Capture the cell that displays the provided text and extract its [X, Y] central coordinate. 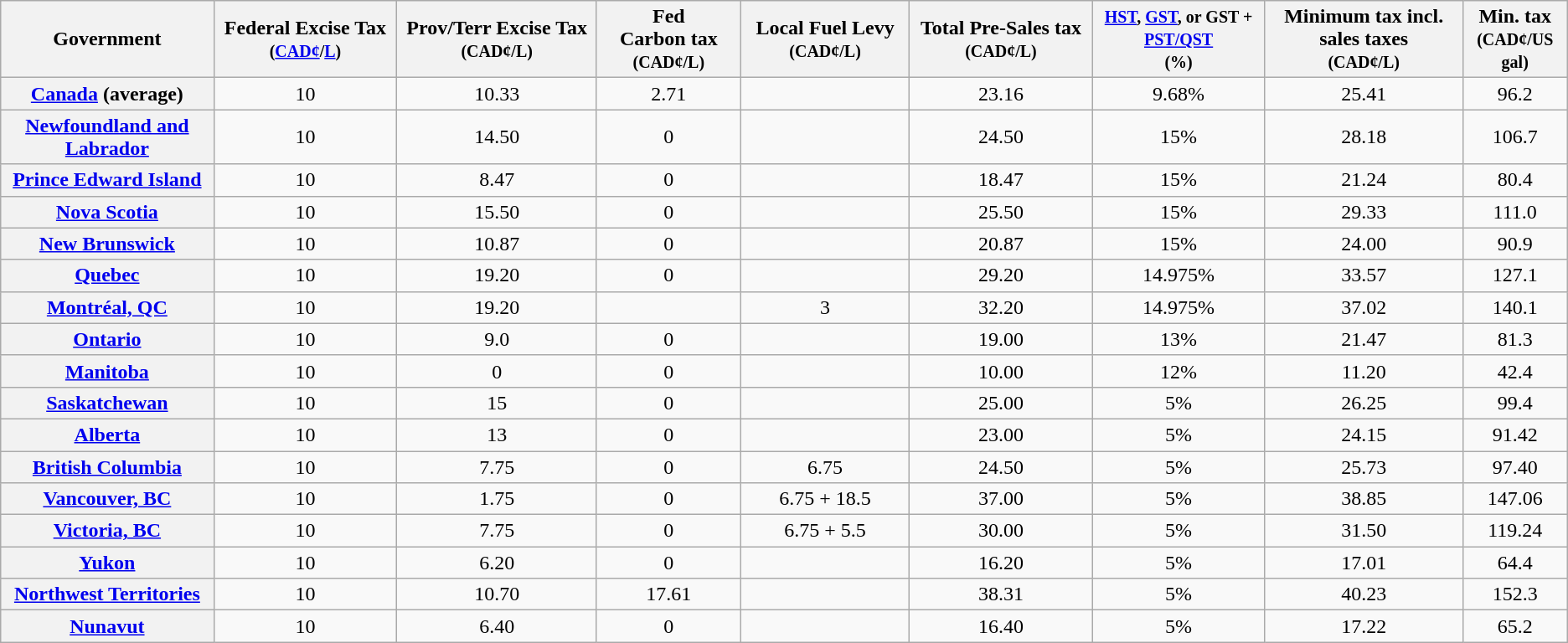
24.00 [1364, 244]
111.0 [1514, 212]
25.41 [1364, 94]
9.0 [497, 339]
13 [497, 435]
21.24 [1364, 180]
81.3 [1514, 339]
FedCarbon tax (CAD¢/L) [668, 39]
147.06 [1514, 499]
6.75 + 5.5 [825, 531]
Min. tax(CAD¢/US gal) [1514, 39]
65.2 [1514, 626]
Vancouver, BC [107, 499]
Total Pre-Sales tax (CAD¢/L) [1001, 39]
12% [1179, 371]
Government [107, 39]
97.40 [1514, 466]
29.33 [1364, 212]
17.61 [668, 594]
38.31 [1001, 594]
14.50 [497, 137]
8.47 [497, 180]
2.71 [668, 94]
15.50 [497, 212]
16.40 [1001, 626]
Local Fuel Levy (CAD¢/L) [825, 39]
23.00 [1001, 435]
Northwest Territories [107, 594]
6.75 + 18.5 [825, 499]
90.9 [1514, 244]
24.15 [1364, 435]
9.68% [1179, 94]
30.00 [1001, 531]
33.57 [1364, 275]
23.16 [1001, 94]
37.02 [1364, 307]
Yukon [107, 563]
28.18 [1364, 137]
Minimum tax incl. sales taxes(CAD¢/L) [1364, 39]
10.33 [497, 94]
37.00 [1001, 499]
16.20 [1001, 563]
32.20 [1001, 307]
1.75 [497, 499]
Prov/Terr Excise Tax (CAD¢/L) [497, 39]
HST, GST, or GST + PST/QST(%) [1179, 39]
31.50 [1364, 531]
17.22 [1364, 626]
6.20 [497, 563]
119.24 [1514, 531]
Prince Edward Island [107, 180]
25.73 [1364, 466]
New Brunswick [107, 244]
40.23 [1364, 594]
38.85 [1364, 499]
Saskatchewan [107, 403]
106.7 [1514, 137]
96.2 [1514, 94]
15 [497, 403]
152.3 [1514, 594]
British Columbia [107, 466]
Victoria, BC [107, 531]
26.25 [1364, 403]
Quebec [107, 275]
127.1 [1514, 275]
Manitoba [107, 371]
91.42 [1514, 435]
18.47 [1001, 180]
20.87 [1001, 244]
99.4 [1514, 403]
3 [825, 307]
29.20 [1001, 275]
13% [1179, 339]
25.00 [1001, 403]
Nunavut [107, 626]
10.70 [497, 594]
Ontario [107, 339]
19.00 [1001, 339]
Montréal, QC [107, 307]
140.1 [1514, 307]
17.01 [1364, 563]
10.00 [1001, 371]
Canada (average) [107, 94]
Nova Scotia [107, 212]
Alberta [107, 435]
80.4 [1514, 180]
21.47 [1364, 339]
42.4 [1514, 371]
Federal Excise Tax (CAD¢/L) [305, 39]
Newfoundland and Labrador [107, 137]
11.20 [1364, 371]
25.50 [1001, 212]
6.75 [825, 466]
6.40 [497, 626]
64.4 [1514, 563]
10.87 [497, 244]
